Provide the (X, Y) coordinate of the cell's center where the given text is located.  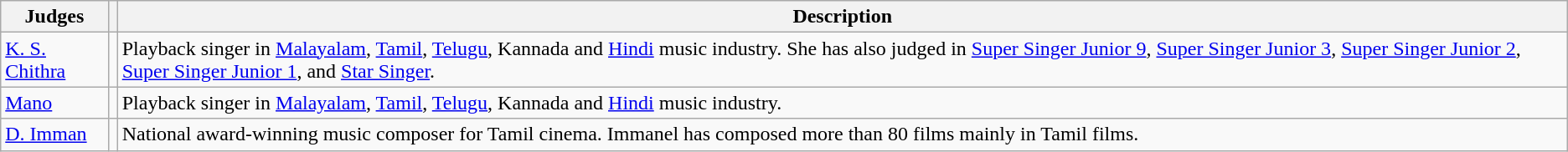
K. S. Chithra (54, 60)
Judges (54, 17)
D. Imman (54, 134)
National award-winning music composer for Tamil cinema. Immanel has composed more than 80 films mainly in Tamil films. (843, 134)
Playback singer in Malayalam, Tamil, Telugu, Kannada and Hindi music industry. (843, 103)
Description (843, 17)
Mano (54, 103)
